Identify which cell holds the provided text, then report its [x, y] central coordinate. 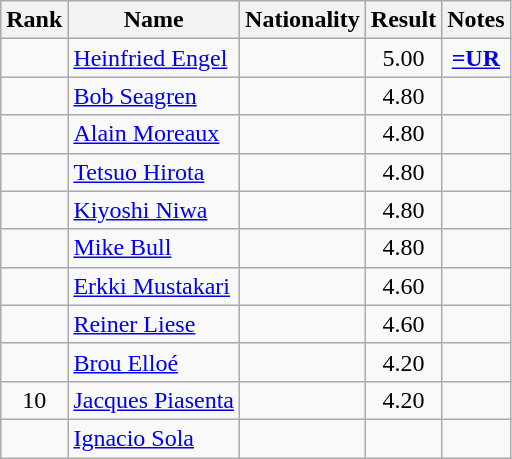
Bob Seagren [154, 96]
Rank [34, 20]
Brou Elloé [154, 362]
Result [403, 20]
Ignacio Sola [154, 438]
5.00 [403, 58]
10 [34, 400]
Erkki Mustakari [154, 286]
Tetsuo Hirota [154, 172]
=UR [476, 58]
Nationality [303, 20]
Kiyoshi Niwa [154, 210]
Alain Moreaux [154, 134]
Mike Bull [154, 248]
Name [154, 20]
Jacques Piasenta [154, 400]
Reiner Liese [154, 324]
Heinfried Engel [154, 58]
Notes [476, 20]
